Provide the (X, Y) coordinate of the cell's center where the given text is located.  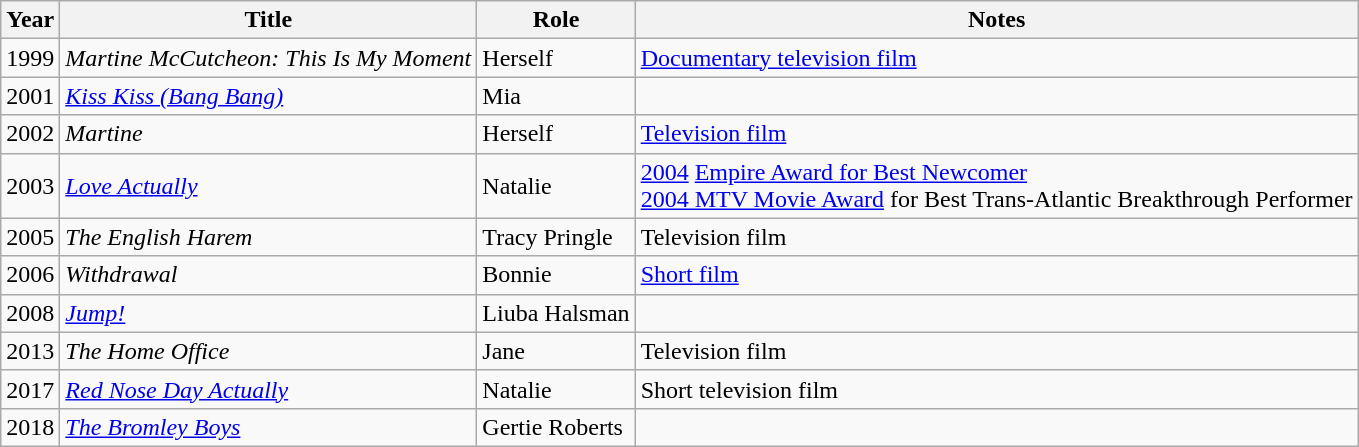
Red Nose Day Actually (268, 389)
2005 (30, 237)
1999 (30, 58)
Role (556, 20)
The Bromley Boys (268, 427)
Jane (556, 351)
Short film (996, 275)
Notes (996, 20)
Bonnie (556, 275)
2002 (30, 134)
2006 (30, 275)
The English Harem (268, 237)
2001 (30, 96)
The Home Office (268, 351)
Withdrawal (268, 275)
2008 (30, 313)
2004 Empire Award for Best Newcomer2004 MTV Movie Award for Best Trans-Atlantic Breakthrough Performer (996, 186)
Martine (268, 134)
Documentary television film (996, 58)
Jump! (268, 313)
Title (268, 20)
Liuba Halsman (556, 313)
Martine McCutcheon: This Is My Moment (268, 58)
Kiss Kiss (Bang Bang) (268, 96)
2017 (30, 389)
Short television film (996, 389)
2013 (30, 351)
Tracy Pringle (556, 237)
Mia (556, 96)
Year (30, 20)
Gertie Roberts (556, 427)
2018 (30, 427)
Love Actually (268, 186)
2003 (30, 186)
